Find where the given text appears and provide that cell's center as (x, y) coordinate. 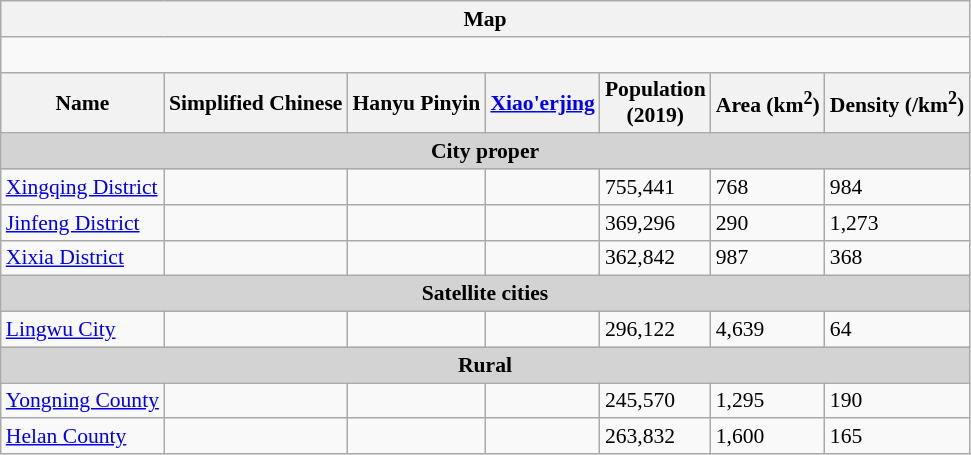
987 (768, 258)
1,600 (768, 437)
290 (768, 223)
Area (km2) (768, 102)
296,122 (656, 330)
984 (897, 187)
263,832 (656, 437)
4,639 (768, 330)
64 (897, 330)
Lingwu City (82, 330)
1,295 (768, 401)
362,842 (656, 258)
Rural (485, 365)
Helan County (82, 437)
Satellite cities (485, 294)
245,570 (656, 401)
369,296 (656, 223)
768 (768, 187)
Simplified Chinese (256, 102)
755,441 (656, 187)
Yongning County (82, 401)
190 (897, 401)
Density (/km2) (897, 102)
Hanyu Pinyin (416, 102)
Jinfeng District (82, 223)
Map (485, 19)
Name (82, 102)
Xingqing District (82, 187)
Xixia District (82, 258)
368 (897, 258)
Xiao'erjing (542, 102)
City proper (485, 152)
1,273 (897, 223)
Population(2019) (656, 102)
165 (897, 437)
